Determine the (X, Y) coordinate at the center of the cell enclosing the given text.  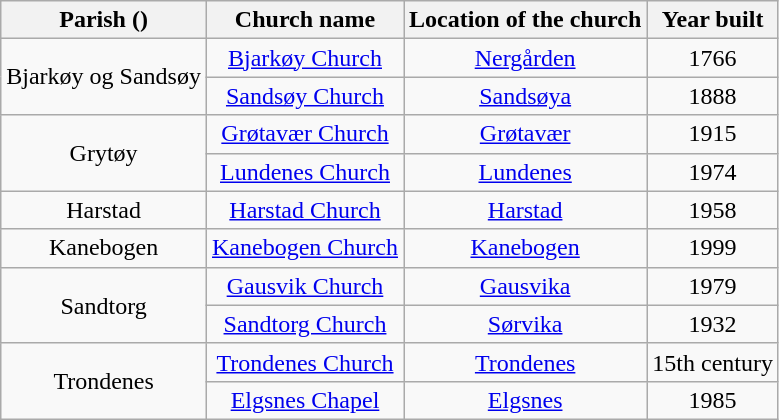
Trondenes Church (304, 362)
Bjarkøy Church (304, 58)
Parish () (104, 20)
Year built (713, 20)
Elgsnes (526, 400)
Nergården (526, 58)
1915 (713, 134)
1979 (713, 286)
1932 (713, 324)
1999 (713, 248)
Kanebogen Church (304, 248)
Grøtavær (526, 134)
Church name (304, 20)
Grytøy (104, 153)
Sørvika (526, 324)
Bjarkøy og Sandsøy (104, 77)
Sandsøya (526, 96)
Elgsnes Chapel (304, 400)
Sandtorg Church (304, 324)
Lundenes Church (304, 172)
Location of the church (526, 20)
15th century (713, 362)
Sandsøy Church (304, 96)
Lundenes (526, 172)
1985 (713, 400)
1888 (713, 96)
1766 (713, 58)
Grøtavær Church (304, 134)
1974 (713, 172)
1958 (713, 210)
Gausvik Church (304, 286)
Sandtorg (104, 305)
Gausvika (526, 286)
Harstad Church (304, 210)
